Detect which cell encompasses the target text, then output its (x, y) center coordinate. 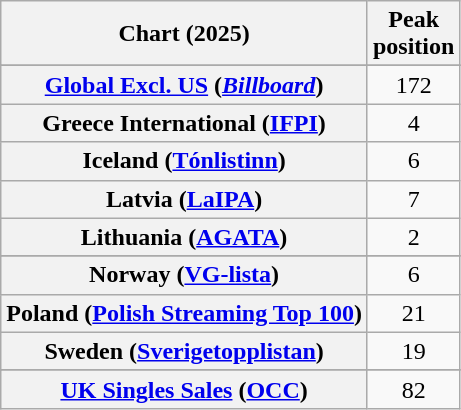
Peakposition (413, 34)
UK Singles Sales (OCC) (184, 389)
21 (413, 313)
2 (413, 237)
172 (413, 85)
19 (413, 351)
Poland (Polish Streaming Top 100) (184, 313)
Greece International (IFPI) (184, 123)
Lithuania (AGATA) (184, 237)
Iceland (Tónlistinn) (184, 161)
Norway (VG-lista) (184, 275)
82 (413, 389)
Sweden (Sverigetopplistan) (184, 351)
Global Excl. US (Billboard) (184, 85)
Latvia (LaIPA) (184, 199)
7 (413, 199)
Chart (2025) (184, 34)
4 (413, 123)
